For the text-containing cell, return its midpoint in [X, Y] coordinate format. 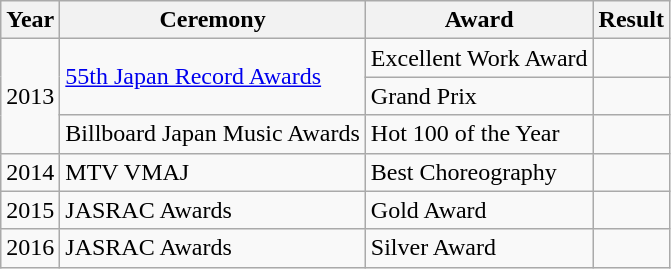
Award [479, 20]
2013 [30, 96]
Result [631, 20]
Billboard Japan Music Awards [212, 134]
Gold Award [479, 210]
MTV VMAJ [212, 172]
2014 [30, 172]
55th Japan Record Awards [212, 77]
Grand Prix [479, 96]
Best Choreography [479, 172]
Excellent Work Award [479, 58]
Ceremony [212, 20]
Silver Award [479, 248]
Hot 100 of the Year [479, 134]
2015 [30, 210]
Year [30, 20]
2016 [30, 248]
